Detect which cell encompasses the target text, then output its (x, y) center coordinate. 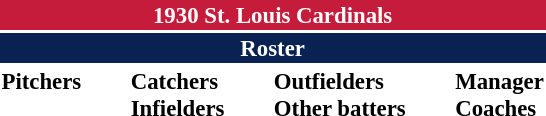
Roster (272, 48)
1930 St. Louis Cardinals (272, 15)
